Find where the given text appears and provide that cell's center as [X, Y] coordinate. 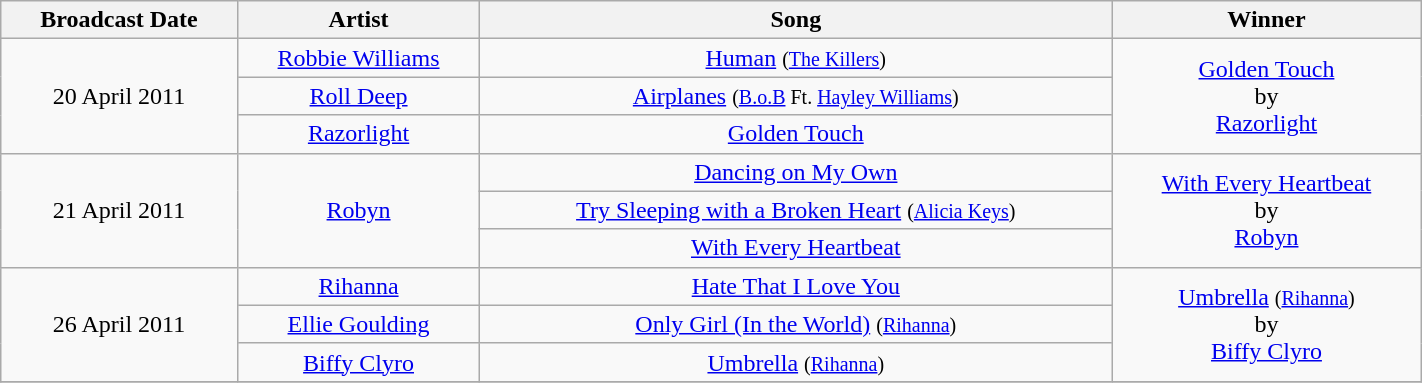
21 April 2011 [119, 210]
Try Sleeping with a Broken Heart (Alicia Keys) [796, 210]
Dancing on My Own [796, 172]
Airplanes (B.o.B Ft. Hayley Williams) [796, 96]
Robyn [358, 210]
Ellie Goulding [358, 324]
Broadcast Date [119, 20]
Artist [358, 20]
Umbrella (Rihanna)byBiffy Clyro [1267, 324]
Golden Touch [796, 134]
Razorlight [358, 134]
Robbie Williams [358, 58]
Rihanna [358, 286]
26 April 2011 [119, 324]
Winner [1267, 20]
Umbrella (Rihanna) [796, 362]
With Every HeartbeatbyRobyn [1267, 210]
Roll Deep [358, 96]
Hate That I Love You [796, 286]
Human (The Killers) [796, 58]
Biffy Clyro [358, 362]
20 April 2011 [119, 96]
With Every Heartbeat [796, 248]
Golden TouchbyRazorlight [1267, 96]
Only Girl (In the World) (Rihanna) [796, 324]
Song [796, 20]
